Return (X, Y) of the center of cell containing provided text 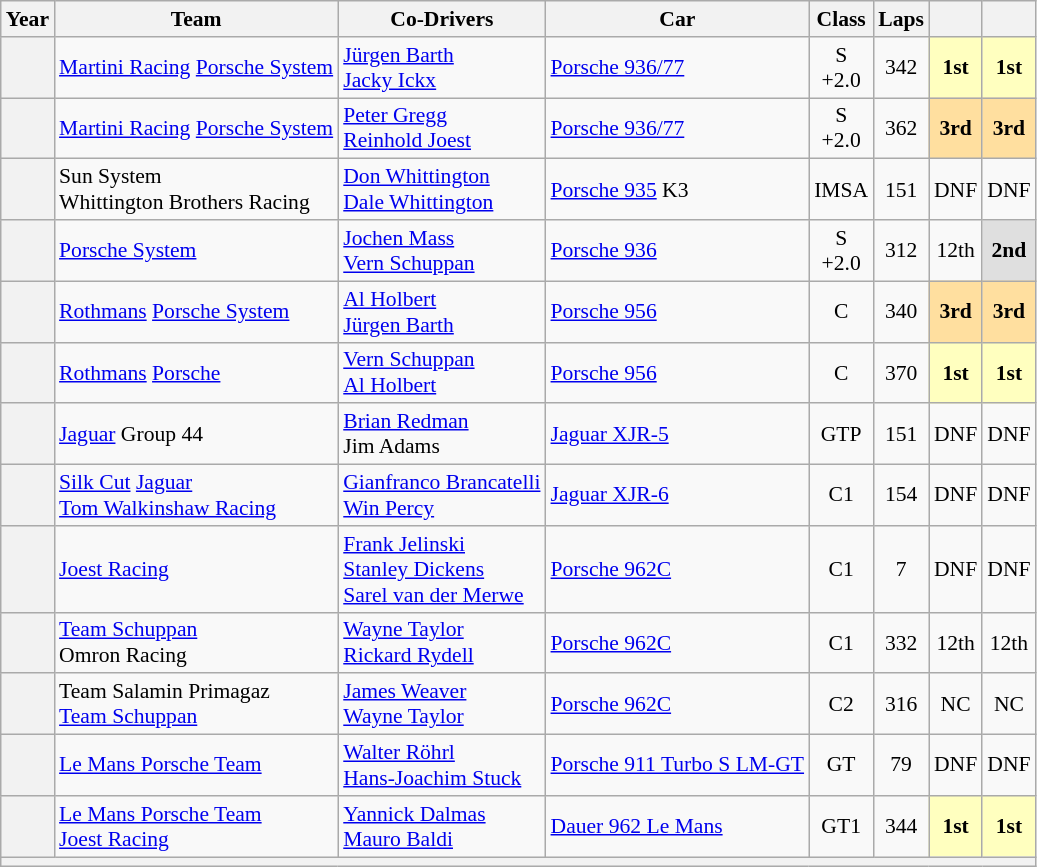
332 (901, 642)
Porsche 936 (678, 250)
Year (28, 19)
Porsche 935 K3 (678, 190)
Le Mans Porsche Team (196, 766)
79 (901, 766)
Frank Jelinski Stanley Dickens Sarel van der Merwe (442, 570)
Jaguar XJR-5 (678, 434)
Jaguar XJR-6 (678, 496)
Vern Schuppan Al Holbert (442, 372)
Gianfranco Brancatelli Win Percy (442, 496)
154 (901, 496)
Co-Drivers (442, 19)
Sun System Whittington Brothers Racing (196, 190)
Peter Gregg Reinhold Joest (442, 128)
Brian Redman Jim Adams (442, 434)
Silk Cut Jaguar Tom Walkinshaw Racing (196, 496)
James Weaver Wayne Taylor (442, 704)
Team Schuppan Omron Racing (196, 642)
Dauer 962 Le Mans (678, 826)
316 (901, 704)
Class (841, 19)
Yannick Dalmas Mauro Baldi (442, 826)
344 (901, 826)
C2 (841, 704)
Al Holbert Jürgen Barth (442, 312)
Team Salamin Primagaz Team Schuppan (196, 704)
Walter Röhrl Hans-Joachim Stuck (442, 766)
370 (901, 372)
2nd (1008, 250)
Wayne Taylor Rickard Rydell (442, 642)
Le Mans Porsche Team Joest Racing (196, 826)
Jochen Mass Vern Schuppan (442, 250)
Laps (901, 19)
Don Whittington Dale Whittington (442, 190)
Jürgen Barth Jacky Ickx (442, 68)
Rothmans Porsche (196, 372)
340 (901, 312)
342 (901, 68)
Porsche 911 Turbo S LM-GT (678, 766)
IMSA (841, 190)
GT1 (841, 826)
Joest Racing (196, 570)
Jaguar Group 44 (196, 434)
362 (901, 128)
GT (841, 766)
7 (901, 570)
Team (196, 19)
Porsche System (196, 250)
312 (901, 250)
Car (678, 19)
Rothmans Porsche System (196, 312)
GTP (841, 434)
